Scan for the cell matching the given text and deliver its (x, y) coordinate at center. 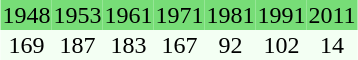
1971 (180, 15)
2011 (332, 15)
169 (26, 45)
92 (230, 45)
187 (78, 45)
14 (332, 45)
183 (128, 45)
1991 (282, 15)
1961 (128, 15)
102 (282, 45)
1953 (78, 15)
1981 (230, 15)
167 (180, 45)
1948 (26, 15)
